Provide the (X, Y) coordinate of the cell's center where the given text is located.  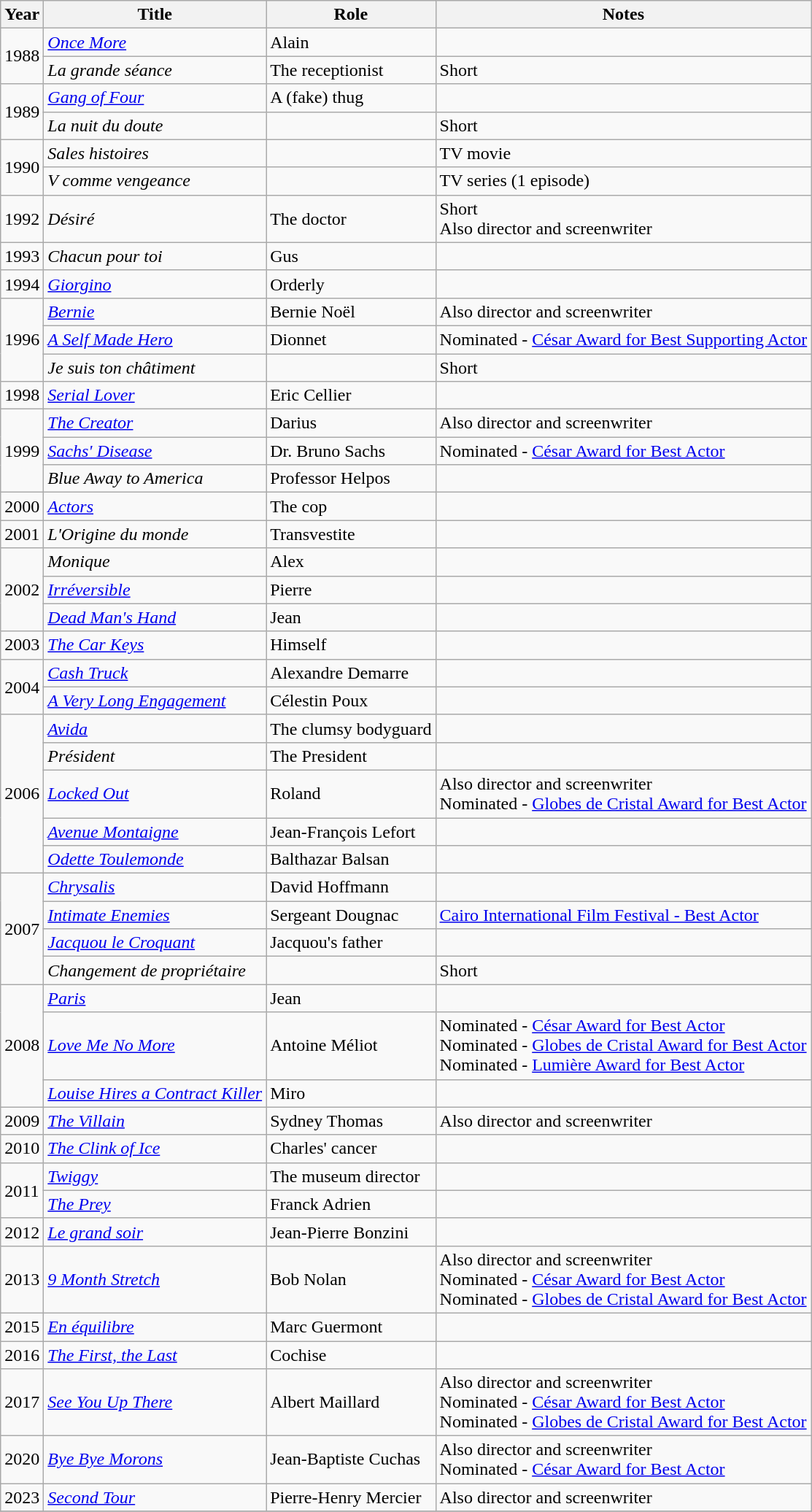
Charles' cancer (351, 1149)
The Clink of Ice (155, 1149)
Pierre (351, 590)
Notes (623, 15)
Giorgino (155, 284)
Himself (351, 645)
Year (22, 15)
Eric Cellier (351, 396)
Bernie Noël (351, 312)
Célestin Poux (351, 701)
The receptionist (351, 70)
Paris (155, 998)
Also director and screenwriterNominated - César Award for Best Actor (623, 1459)
2006 (22, 794)
2009 (22, 1121)
Role (351, 15)
Gang of Four (155, 98)
1994 (22, 284)
2013 (22, 1279)
Alexandre Demarre (351, 673)
Marc Guermont (351, 1327)
2012 (22, 1232)
Love Me No More (155, 1046)
Cash Truck (155, 673)
A Very Long Engagement (155, 701)
Nominated - César Award for Best Actor (623, 451)
Avenue Montaigne (155, 831)
Dr. Bruno Sachs (351, 451)
Jacquou le Croquant (155, 943)
Pierre-Henry Mercier (351, 1497)
2007 (22, 929)
Le grand soir (155, 1232)
2016 (22, 1355)
2002 (22, 590)
1993 (22, 256)
Jean-Pierre Bonzini (351, 1232)
1996 (22, 339)
Jean-François Lefort (351, 831)
1999 (22, 451)
Serial Lover (155, 396)
Je suis ton châtiment (155, 367)
Nominated - César Award for Best ActorNominated - Globes de Cristal Award for Best ActorNominated - Lumière Award for Best Actor (623, 1046)
See You Up There (155, 1403)
2023 (22, 1497)
En équilibre (155, 1327)
Sergeant Dougnac (351, 915)
Dionnet (351, 339)
Alain (351, 42)
A Self Made Hero (155, 339)
Title (155, 15)
Albert Maillard (351, 1403)
Antoine Méliot (351, 1046)
Roland (351, 794)
1992 (22, 219)
Franck Adrien (351, 1204)
2011 (22, 1190)
Bernie (155, 312)
Bob Nolan (351, 1279)
Dead Man's Hand (155, 617)
Transvestite (351, 534)
The clumsy bodyguard (351, 728)
The First, the Last (155, 1355)
David Hoffmann (351, 887)
Cairo International Film Festival - Best Actor (623, 915)
Balthazar Balsan (351, 860)
V comme vengeance (155, 181)
La nuit du doute (155, 126)
The Prey (155, 1204)
Sydney Thomas (351, 1121)
The cop (351, 506)
Jacquou's father (351, 943)
Miro (351, 1093)
Changement de propriétaire (155, 971)
ShortAlso director and screenwriter (623, 219)
Orderly (351, 284)
Darius (351, 423)
Jean-Baptiste Cuchas (351, 1459)
Alex (351, 562)
Also director and screenwriterNominated - Globes de Cristal Award for Best Actor (623, 794)
2010 (22, 1149)
Sachs' Disease (155, 451)
1989 (22, 112)
Chacun pour toi (155, 256)
2015 (22, 1327)
9 Month Stretch (155, 1279)
The President (351, 756)
L'Origine du monde (155, 534)
Twiggy (155, 1176)
Locked Out (155, 794)
Gus (351, 256)
The Villain (155, 1121)
2004 (22, 687)
1988 (22, 56)
Professor Helpos (351, 479)
2001 (22, 534)
1998 (22, 396)
Président (155, 756)
Once More (155, 42)
2008 (22, 1046)
Intimate Enemies (155, 915)
The museum director (351, 1176)
The doctor (351, 219)
TV series (1 episode) (623, 181)
Bye Bye Morons (155, 1459)
Monique (155, 562)
Nominated - César Award for Best Supporting Actor (623, 339)
La grande séance (155, 70)
The Creator (155, 423)
2017 (22, 1403)
Cochise (351, 1355)
Blue Away to America (155, 479)
The Car Keys (155, 645)
TV movie (623, 153)
Louise Hires a Contract Killer (155, 1093)
2000 (22, 506)
A (fake) thug (351, 98)
Actors (155, 506)
2020 (22, 1459)
2003 (22, 645)
Avida (155, 728)
Sales histoires (155, 153)
Chrysalis (155, 887)
Odette Toulemonde (155, 860)
Irréversible (155, 590)
Désiré (155, 219)
1990 (22, 167)
Second Tour (155, 1497)
